Return the [x, y] coordinate for the center point of the cell that contains the specified text.  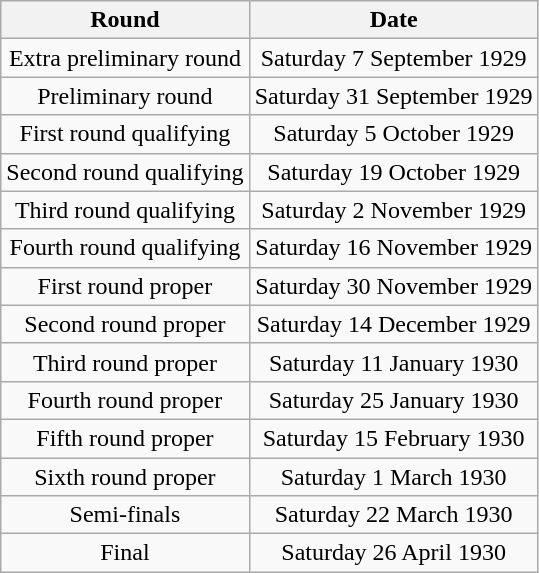
Saturday 15 February 1930 [394, 438]
Saturday 16 November 1929 [394, 248]
Saturday 5 October 1929 [394, 134]
Extra preliminary round [125, 58]
Sixth round proper [125, 477]
Second round qualifying [125, 172]
Fifth round proper [125, 438]
Date [394, 20]
Saturday 26 April 1930 [394, 553]
Saturday 7 September 1929 [394, 58]
Preliminary round [125, 96]
Saturday 2 November 1929 [394, 210]
Fourth round qualifying [125, 248]
Second round proper [125, 324]
Saturday 25 January 1930 [394, 400]
Third round proper [125, 362]
Round [125, 20]
Fourth round proper [125, 400]
Saturday 31 September 1929 [394, 96]
Third round qualifying [125, 210]
Saturday 14 December 1929 [394, 324]
Saturday 19 October 1929 [394, 172]
Semi-finals [125, 515]
Saturday 30 November 1929 [394, 286]
Saturday 22 March 1930 [394, 515]
Saturday 11 January 1930 [394, 362]
Final [125, 553]
First round proper [125, 286]
Saturday 1 March 1930 [394, 477]
First round qualifying [125, 134]
